Detect which cell encompasses the target text, then output its (x, y) center coordinate. 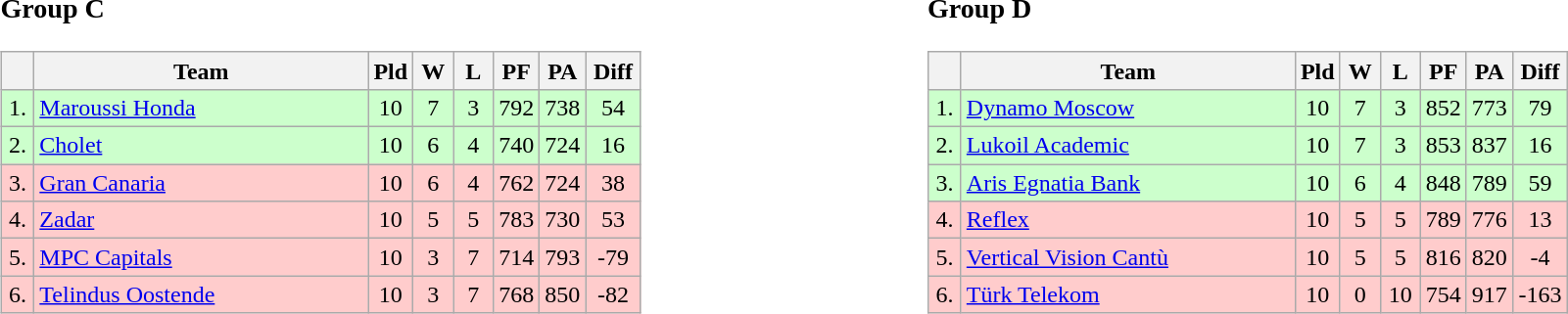
59 (1540, 183)
54 (613, 108)
Telindus Oostende (202, 294)
MPC Capitals (202, 257)
Aris Egnatia Bank (1128, 183)
837 (1489, 146)
Reflex (1128, 220)
740 (517, 146)
Türk Telekom (1128, 294)
792 (517, 108)
Cholet (202, 146)
53 (613, 220)
793 (562, 257)
38 (613, 183)
783 (517, 220)
773 (1489, 108)
816 (1444, 257)
730 (562, 220)
820 (1489, 257)
Zadar (202, 220)
853 (1444, 146)
768 (517, 294)
776 (1489, 220)
13 (1540, 220)
-4 (1540, 257)
852 (1444, 108)
917 (1489, 294)
762 (517, 183)
714 (517, 257)
738 (562, 108)
848 (1444, 183)
754 (1444, 294)
-79 (613, 257)
Lukoil Academic (1128, 146)
0 (1359, 294)
850 (562, 294)
79 (1540, 108)
Maroussi Honda (202, 108)
-82 (613, 294)
Dynamo Moscow (1128, 108)
Gran Canaria (202, 183)
Vertical Vision Cantù (1128, 257)
-163 (1540, 294)
